Search for the cell housing the specified text and yield its [x, y] center coordinate. 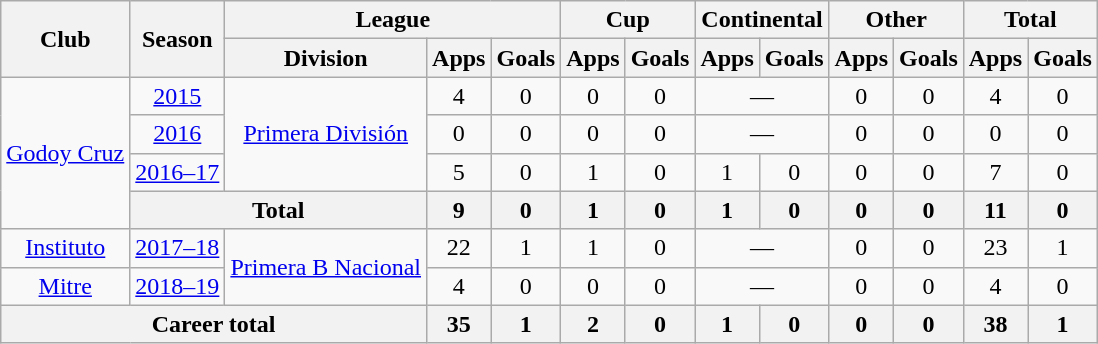
2016–17 [178, 172]
League [393, 20]
Division [326, 58]
2 [593, 324]
Continental [762, 20]
2017–18 [178, 248]
2016 [178, 134]
2018–19 [178, 286]
9 [459, 210]
2015 [178, 96]
Primera División [326, 134]
22 [459, 248]
7 [995, 172]
23 [995, 248]
Primera B Nacional [326, 267]
Other [896, 20]
5 [459, 172]
Cup [628, 20]
Season [178, 39]
Career total [214, 324]
Mitre [66, 286]
Club [66, 39]
35 [459, 324]
Godoy Cruz [66, 153]
38 [995, 324]
Instituto [66, 248]
11 [995, 210]
